Search for the cell housing the specified text and yield its (X, Y) center coordinate. 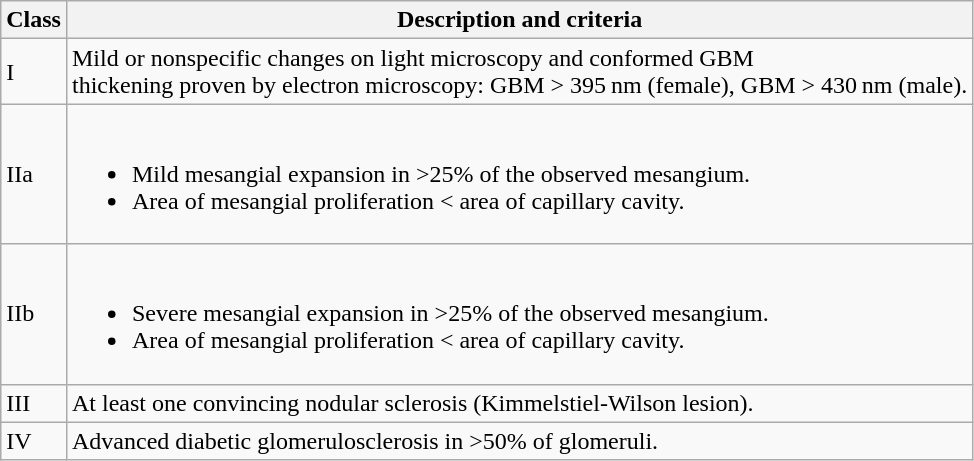
Severe mesangial expansion in >25% of the observed mesangium.Area of mesangial proliferation < area of capillary cavity. (519, 314)
IV (34, 441)
At least one convincing nodular sclerosis (Kimmelstiel-Wilson lesion). (519, 403)
IIb (34, 314)
Advanced diabetic glomerulosclerosis in >50% of glomeruli. (519, 441)
IIa (34, 174)
I (34, 72)
Mild mesangial expansion in >25% of the observed mesangium.Area of mesangial proliferation < area of capillary cavity. (519, 174)
Class (34, 20)
Description and criteria (519, 20)
III (34, 403)
